Pinpoint the cell where the given text exists, returning its (x, y) midpoint coordinate. 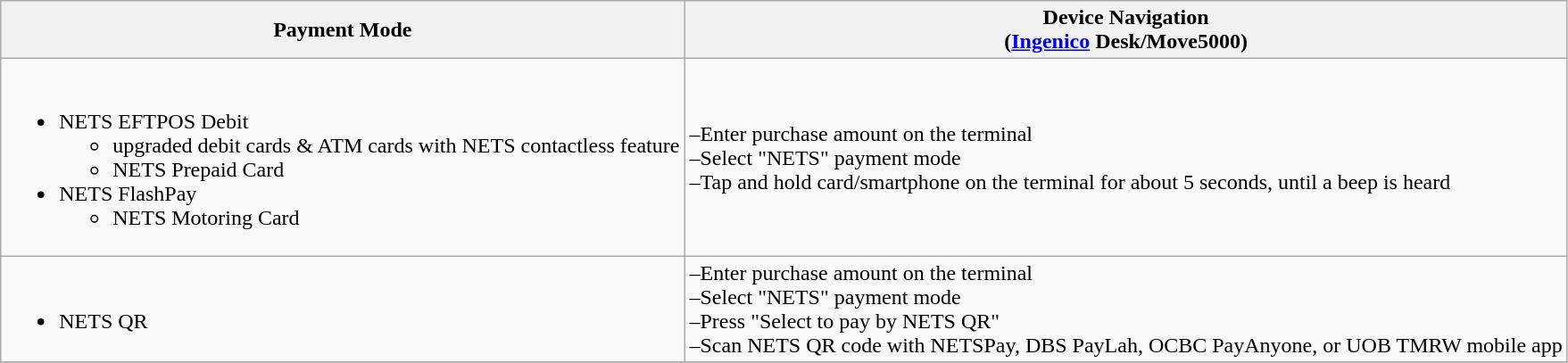
Device Navigation (Ingenico Desk/Move5000) (1126, 30)
NETS EFTPOS Debitupgraded debit cards & ATM cards with NETS contactless featureNETS Prepaid CardNETS FlashPayNETS Motoring Card (343, 157)
Payment Mode (343, 30)
NETS QR (343, 309)
